Pinpoint the cell where the given text exists, returning its (x, y) midpoint coordinate. 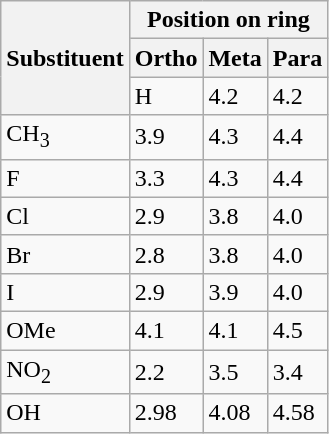
Position on ring (228, 20)
2.2 (166, 372)
CH3 (65, 137)
3.5 (235, 372)
NO2 (65, 372)
Substituent (65, 58)
I (65, 292)
H (166, 96)
Cl (65, 216)
Para (297, 58)
Meta (235, 58)
Ortho (166, 58)
F (65, 178)
OH (65, 413)
OMe (65, 331)
4.08 (235, 413)
3.3 (166, 178)
2.98 (166, 413)
2.8 (166, 254)
4.5 (297, 331)
4.58 (297, 413)
Br (65, 254)
3.4 (297, 372)
